Search for the cell housing the specified text and yield its (X, Y) center coordinate. 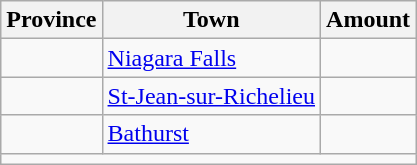
Province (52, 20)
Town (212, 20)
Amount (368, 20)
Bathurst (212, 134)
St-Jean-sur-Richelieu (212, 96)
Niagara Falls (212, 58)
